Output the (x, y) coordinate of the center of the cell containing the given text.  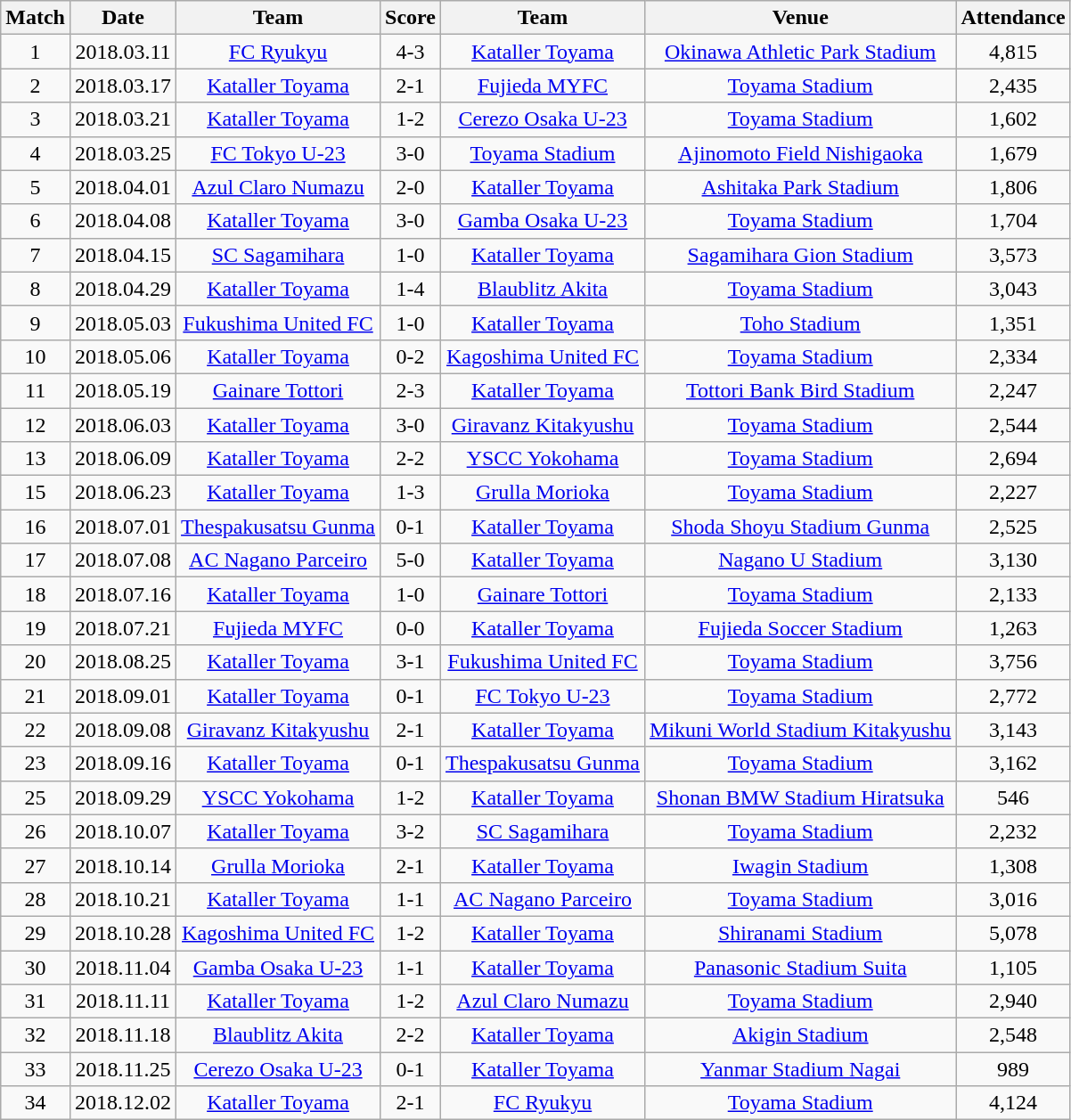
33 (36, 1069)
2018.09.29 (123, 797)
Sagamihara Gion Stadium (800, 255)
Nagano U Stadium (800, 560)
22 (36, 730)
1,263 (1013, 628)
546 (1013, 797)
20 (36, 662)
Iwagin Stadium (800, 865)
3-1 (411, 662)
Shiranami Stadium (800, 933)
3,573 (1013, 255)
2,232 (1013, 831)
Venue (800, 18)
2,548 (1013, 1035)
28 (36, 899)
26 (36, 831)
2,435 (1013, 86)
3,016 (1013, 899)
2 (36, 86)
Tottori Bank Bird Stadium (800, 390)
2018.06.09 (123, 459)
3-2 (411, 831)
Panasonic Stadium Suita (800, 967)
10 (36, 356)
2018.04.29 (123, 289)
3,043 (1013, 289)
11 (36, 390)
2018.03.17 (123, 86)
2,694 (1013, 459)
4 (36, 153)
21 (36, 696)
1-3 (411, 493)
Okinawa Athletic Park Stadium (800, 52)
2,133 (1013, 594)
Shoda Shoyu Stadium Gunma (800, 527)
1 (36, 52)
2018.10.14 (123, 865)
2018.10.28 (123, 933)
3,143 (1013, 730)
0-0 (411, 628)
Yanmar Stadium Nagai (800, 1069)
34 (36, 1103)
Attendance (1013, 18)
Score (411, 18)
2018.10.07 (123, 831)
Akigin Stadium (800, 1035)
3,756 (1013, 662)
1,308 (1013, 865)
1,679 (1013, 153)
5-0 (411, 560)
Date (123, 18)
3,130 (1013, 560)
18 (36, 594)
1,351 (1013, 323)
2018.12.02 (123, 1103)
1,704 (1013, 221)
1,602 (1013, 119)
31 (36, 1001)
23 (36, 764)
27 (36, 865)
5 (36, 187)
3 (36, 119)
2,334 (1013, 356)
6 (36, 221)
Shonan BMW Stadium Hiratsuka (800, 797)
8 (36, 289)
2-3 (411, 390)
1,806 (1013, 187)
15 (36, 493)
1-4 (411, 289)
Ajinomoto Field Nishigaoka (800, 153)
2018.04.01 (123, 187)
Fujieda Soccer Stadium (800, 628)
5,078 (1013, 933)
Mikuni World Stadium Kitakyushu (800, 730)
2018.03.25 (123, 153)
2018.09.01 (123, 696)
30 (36, 967)
2018.09.16 (123, 764)
2018.06.23 (123, 493)
2,525 (1013, 527)
29 (36, 933)
Match (36, 18)
2018.05.03 (123, 323)
4-3 (411, 52)
2018.10.21 (123, 899)
2,544 (1013, 425)
2018.07.08 (123, 560)
2018.05.06 (123, 356)
2,940 (1013, 1001)
2,247 (1013, 390)
989 (1013, 1069)
2018.09.08 (123, 730)
16 (36, 527)
2018.08.25 (123, 662)
4,124 (1013, 1103)
2,772 (1013, 696)
25 (36, 797)
Ashitaka Park Stadium (800, 187)
0-2 (411, 356)
2018.07.21 (123, 628)
2018.11.11 (123, 1001)
2018.03.21 (123, 119)
2018.11.25 (123, 1069)
2-0 (411, 187)
32 (36, 1035)
2018.04.08 (123, 221)
2018.06.03 (123, 425)
Toho Stadium (800, 323)
2018.11.04 (123, 967)
13 (36, 459)
19 (36, 628)
2018.11.18 (123, 1035)
2,227 (1013, 493)
2018.03.11 (123, 52)
12 (36, 425)
3,162 (1013, 764)
17 (36, 560)
2018.07.01 (123, 527)
9 (36, 323)
4,815 (1013, 52)
2018.04.15 (123, 255)
7 (36, 255)
2018.05.19 (123, 390)
1,105 (1013, 967)
2018.07.16 (123, 594)
